Pinpoint the cell where the given text exists, returning its (x, y) midpoint coordinate. 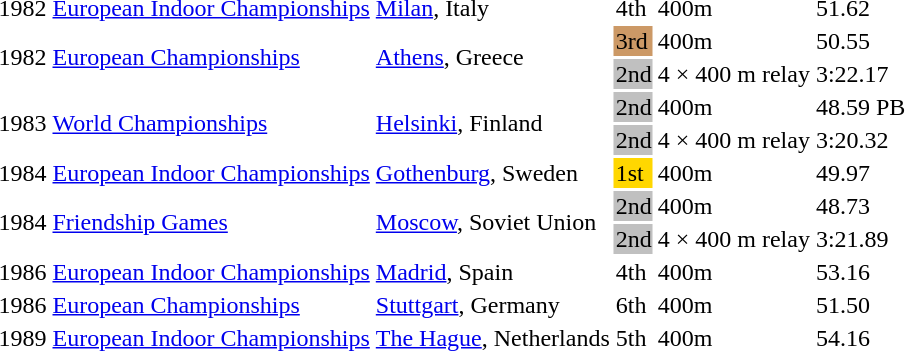
Helsinki, Finland (492, 124)
Gothenburg, Sweden (492, 173)
6th (634, 305)
3rd (634, 41)
4th (634, 272)
Moscow, Soviet Union (492, 222)
World Championships (211, 124)
Stuttgart, Germany (492, 305)
Athens, Greece (492, 58)
Friendship Games (211, 222)
Madrid, Spain (492, 272)
1st (634, 173)
